Output the (X, Y) coordinate of the center of the cell containing the given text.  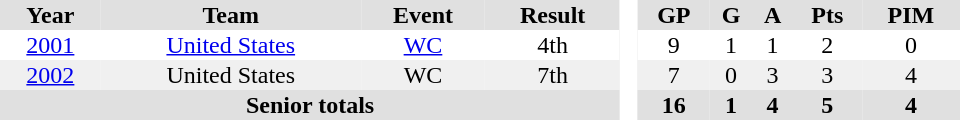
GP (674, 15)
Result (552, 15)
Team (231, 15)
16 (674, 105)
G (732, 15)
5 (828, 105)
9 (674, 45)
2002 (50, 75)
Senior totals (310, 105)
Pts (828, 15)
7 (674, 75)
A (773, 15)
2 (828, 45)
Year (50, 15)
Event (423, 15)
2001 (50, 45)
7th (552, 75)
PIM (911, 15)
4th (552, 45)
